Locate the cell with the specified text and output its [x, y] center coordinate. 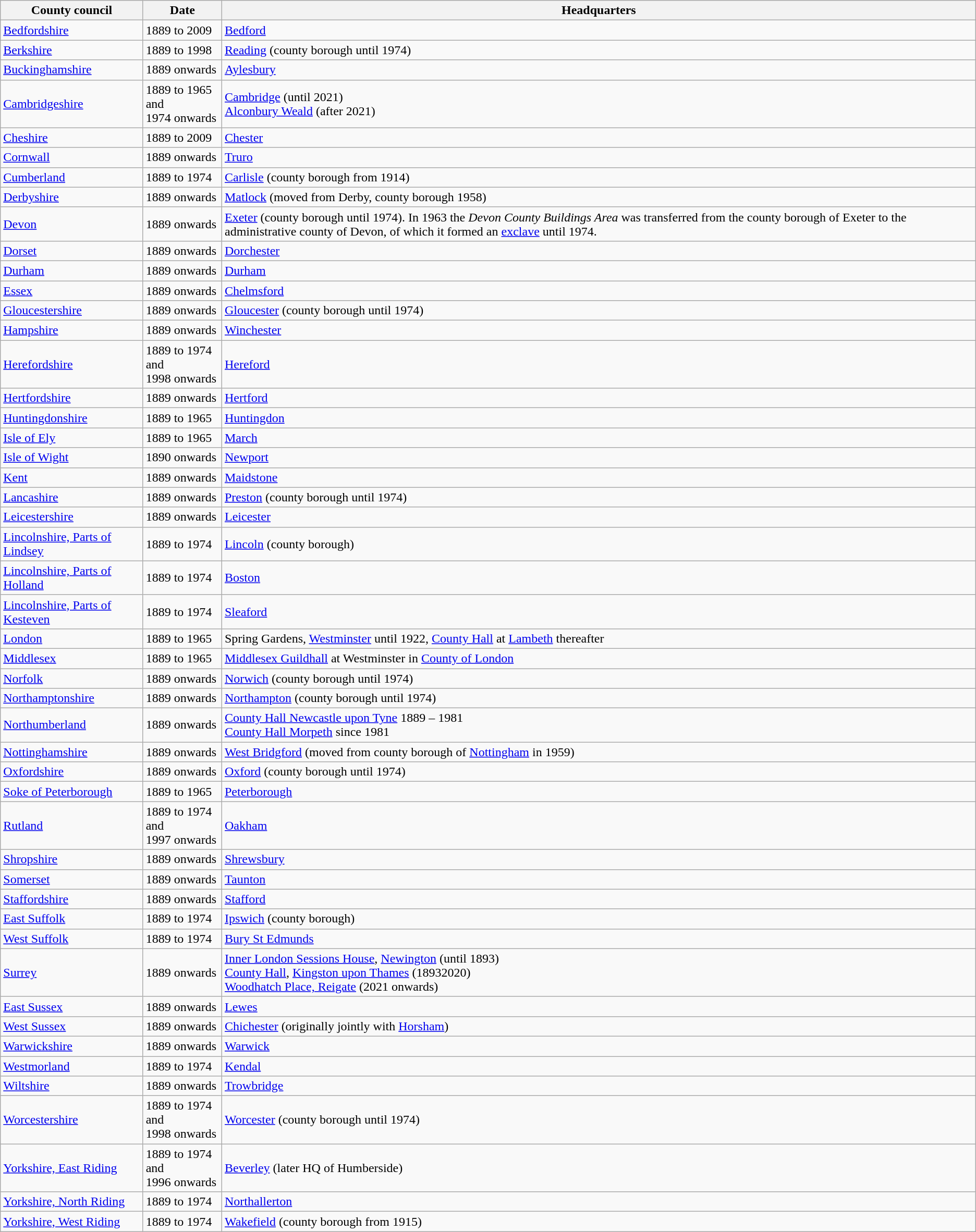
Surrey [72, 972]
West Sussex [72, 1026]
Northamptonshire [72, 698]
Hertfordshire [72, 398]
East Sussex [72, 1006]
Stafford [599, 899]
Sleaford [599, 612]
1889 to 1974 and1996 onwards [182, 1168]
Truro [599, 157]
Oxford (county borough until 1974) [599, 772]
Yorkshire, West Riding [72, 1222]
West Suffolk [72, 939]
Westmorland [72, 1066]
Oakham [599, 826]
Bury St Edmunds [599, 939]
Chester [599, 138]
Staffordshire [72, 899]
Cumberland [72, 177]
Lincoln (county borough) [599, 544]
Preston (county borough until 1974) [599, 497]
Dorchester [599, 251]
1889 to 1998 [182, 50]
Warwickshire [72, 1046]
Cambridge (until 2021)Alconbury Weald (after 2021) [599, 104]
Lincolnshire, Parts of Lindsey [72, 544]
Middlesex [72, 658]
Matlock (moved from Derby, county borough 1958) [599, 197]
Newport [599, 458]
Oxfordshire [72, 772]
Winchester [599, 330]
Bedfordshire [72, 30]
Northallerton [599, 1202]
Rutland [72, 826]
Herefordshire [72, 364]
Wakefield (county borough from 1915) [599, 1222]
Shropshire [72, 859]
Gloucestershire [72, 311]
Dorset [72, 251]
Worcestershire [72, 1120]
Inner London Sessions House, Newington (until 1893)County Hall, Kingston upon Thames (18932020)Woodhatch Place, Reigate (2021 onwards) [599, 972]
Boston [599, 577]
Headquarters [599, 10]
Wiltshire [72, 1086]
Northumberland [72, 725]
Kent [72, 477]
Warwick [599, 1046]
March [599, 438]
Somerset [72, 879]
Hampshire [72, 330]
Huntingdon [599, 418]
Bedford [599, 30]
County council [72, 10]
Buckinghamshire [72, 70]
Shrewsbury [599, 859]
Beverley (later HQ of Humberside) [599, 1168]
Aylesbury [599, 70]
Peterborough [599, 792]
Worcester (county borough until 1974) [599, 1120]
Chelmsford [599, 290]
Date [182, 10]
1889 to 1974 and1997 onwards [182, 826]
Gloucester (county borough until 1974) [599, 311]
Derbyshire [72, 197]
Yorkshire, East Riding [72, 1168]
Essex [72, 290]
Cheshire [72, 138]
Trowbridge [599, 1086]
London [72, 638]
Norfolk [72, 678]
1890 onwards [182, 458]
Devon [72, 224]
Lincolnshire, Parts of Kesteven [72, 612]
Isle of Wight [72, 458]
Kendal [599, 1066]
County Hall Newcastle upon Tyne 1889 – 1981County Hall Morpeth since 1981 [599, 725]
Hertford [599, 398]
Northampton (county borough until 1974) [599, 698]
Lewes [599, 1006]
Yorkshire, North Riding [72, 1202]
Isle of Ely [72, 438]
Soke of Peterborough [72, 792]
West Bridgford (moved from county borough of Nottingham in 1959) [599, 752]
Nottinghamshire [72, 752]
Carlisle (county borough from 1914) [599, 177]
Taunton [599, 879]
Huntingdonshire [72, 418]
Cornwall [72, 157]
1889 to 1965 and1974 onwards [182, 104]
Lincolnshire, Parts of Holland [72, 577]
Hereford [599, 364]
Leicester [599, 517]
Spring Gardens, Westminster until 1922, County Hall at Lambeth thereafter [599, 638]
East Suffolk [72, 919]
Cambridgeshire [72, 104]
Chichester (originally jointly with Horsham) [599, 1026]
Berkshire [72, 50]
Maidstone [599, 477]
Ipswich (county borough) [599, 919]
Norwich (county borough until 1974) [599, 678]
Lancashire [72, 497]
Reading (county borough until 1974) [599, 50]
Leicestershire [72, 517]
Middlesex Guildhall at Westminster in County of London [599, 658]
